Search for the cell housing the specified text and yield its [x, y] center coordinate. 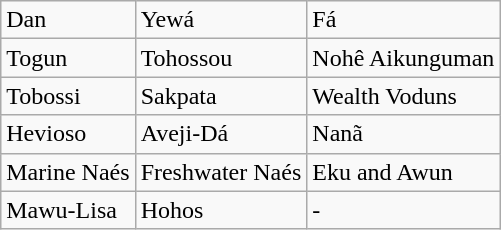
Tohossou [221, 58]
Wealth Voduns [404, 96]
Yewá [221, 20]
Hevioso [68, 134]
Nanã [404, 134]
Marine Naés [68, 172]
Dan [68, 20]
Sakpata [221, 96]
Togun [68, 58]
Eku and Awun [404, 172]
Nohê Aikunguman [404, 58]
Freshwater Naés [221, 172]
Aveji-Dá [221, 134]
Fá [404, 20]
Mawu-Lisa [68, 210]
Tobossi [68, 96]
Hohos [221, 210]
- [404, 210]
